Provide the (x, y) coordinate of the cell's center where the given text is located.  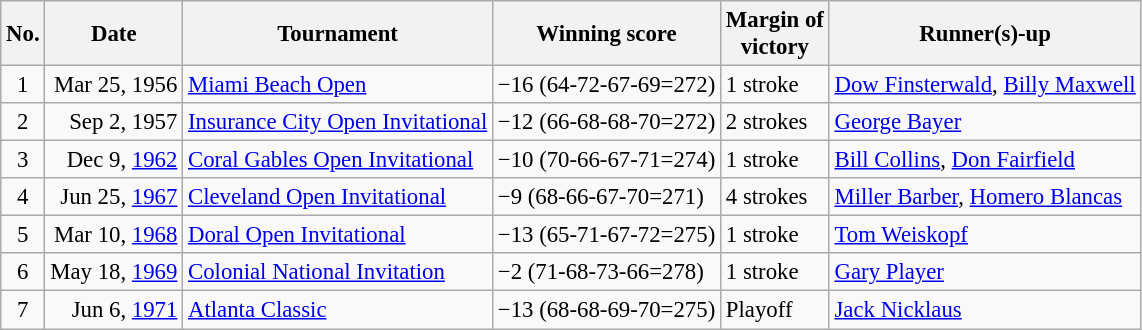
−12 (66-68-68-70=272) (607, 122)
Date (114, 34)
−9 (68-66-67-70=271) (607, 197)
Atlanta Classic (338, 310)
Dec 9, 1962 (114, 160)
4 (23, 197)
Tom Weiskopf (985, 235)
5 (23, 235)
Jun 25, 1967 (114, 197)
2 (23, 122)
Jun 6, 1971 (114, 310)
3 (23, 160)
Doral Open Invitational (338, 235)
−16 (64-72-67-69=272) (607, 85)
7 (23, 310)
2 strokes (776, 122)
Coral Gables Open Invitational (338, 160)
−13 (68-68-69-70=275) (607, 310)
Mar 25, 1956 (114, 85)
Margin ofvictory (776, 34)
George Bayer (985, 122)
−10 (70-66-67-71=274) (607, 160)
−2 (71-68-73-66=278) (607, 273)
Dow Finsterwald, Billy Maxwell (985, 85)
May 18, 1969 (114, 273)
Tournament (338, 34)
Playoff (776, 310)
Jack Nicklaus (985, 310)
No. (23, 34)
Miami Beach Open (338, 85)
Mar 10, 1968 (114, 235)
Sep 2, 1957 (114, 122)
Runner(s)-up (985, 34)
Bill Collins, Don Fairfield (985, 160)
Winning score (607, 34)
Gary Player (985, 273)
−13 (65-71-67-72=275) (607, 235)
Miller Barber, Homero Blancas (985, 197)
1 (23, 85)
Cleveland Open Invitational (338, 197)
6 (23, 273)
Colonial National Invitation (338, 273)
Insurance City Open Invitational (338, 122)
4 strokes (776, 197)
